Determine the [x, y] coordinate at the center of the cell enclosing the given text.  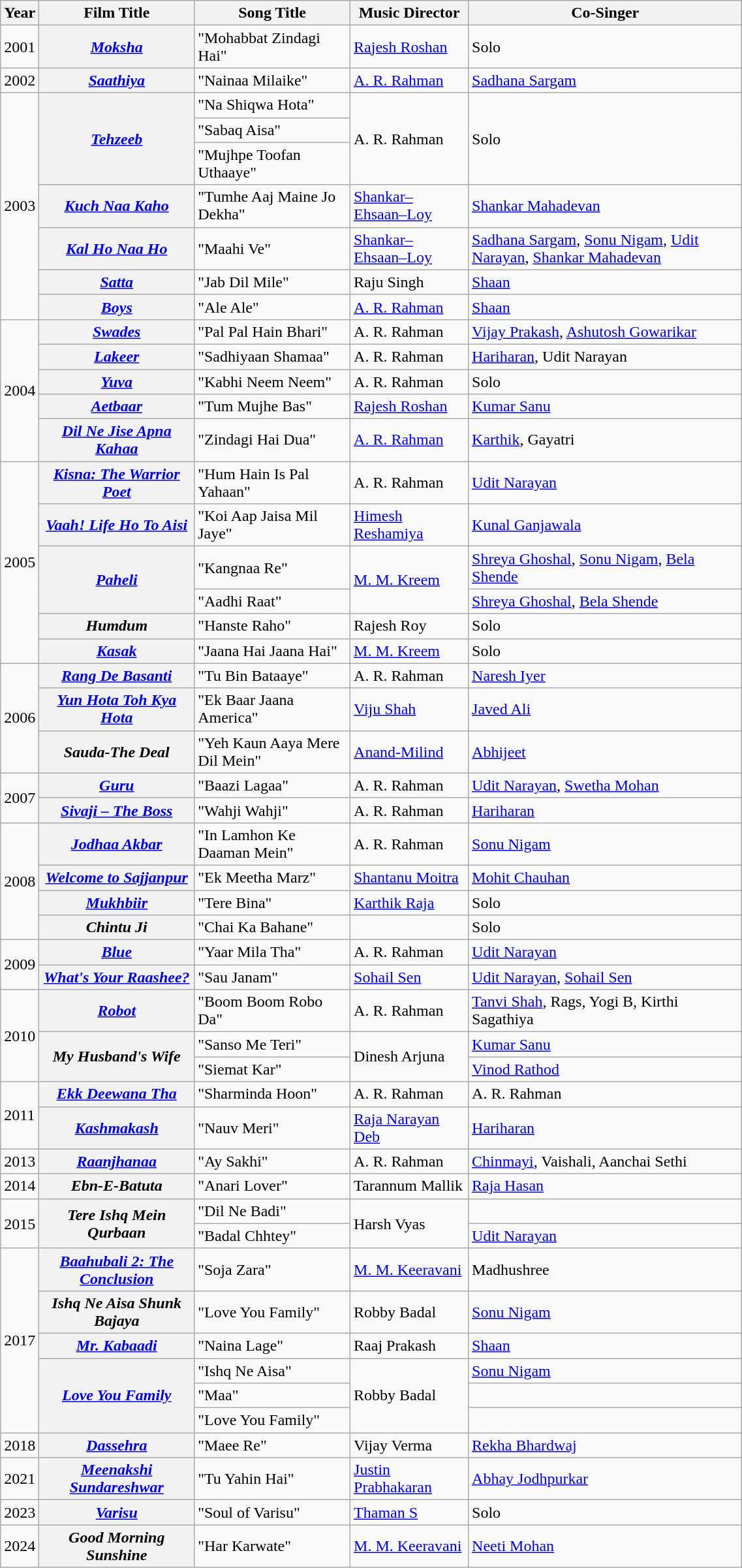
Vaah! Life Ho To Aisi [117, 525]
Vinod Rathod [606, 1069]
"Maa" [273, 1396]
Ishq Ne Aisa Shunk Bajaya [117, 1312]
Blue [117, 952]
2013 [20, 1161]
"Anari Lover" [273, 1186]
Saathiya [117, 80]
Jodhaa Akbar [117, 843]
Paheli [117, 580]
2003 [20, 206]
Shreya Ghoshal, Bela Shende [606, 601]
Varisu [117, 1513]
Sivaji – The Boss [117, 810]
Shreya Ghoshal, Sonu Nigam, Bela Shende [606, 568]
Dassehra [117, 1445]
2010 [20, 1035]
Abhay Jodhpurkar [606, 1479]
"Wahji Wahji" [273, 810]
2002 [20, 80]
"Na Shiqwa Hota" [273, 105]
"Hanste Raho" [273, 626]
Ebn-E-Batuta [117, 1186]
Thaman S [410, 1513]
Shantanu Moitra [410, 877]
"Sadhiyaan Shamaa" [273, 356]
"Chai Ka Bahane" [273, 928]
Udit Narayan, Swetha Mohan [606, 785]
Aetbaar [117, 407]
Rajesh Roy [410, 626]
Boys [117, 307]
Swades [117, 332]
Madhushree [606, 1269]
"Sau Janam" [273, 977]
Kisna: The Warrior Poet [117, 483]
2018 [20, 1445]
Sauda-The Deal [117, 752]
Moksha [117, 47]
2021 [20, 1479]
"Nainaa Milaike" [273, 80]
"Baazi Lagaa" [273, 785]
2014 [20, 1186]
Viju Shah [410, 709]
"Hum Hain Is Pal Yahaan" [273, 483]
Year [20, 13]
"Kabhi Neem Neem" [273, 382]
Shankar Mahadevan [606, 206]
"Ale Ale" [273, 307]
Tehzeeb [117, 138]
Yuva [117, 382]
Raja Narayan Deb [410, 1128]
Robot [117, 1011]
Sadhana Sargam [606, 80]
Naresh Iyer [606, 676]
"Maee Re" [273, 1445]
"Soul of Varisu" [273, 1513]
"Siemat Kar" [273, 1069]
Song Title [273, 13]
Ekk Deewana Tha [117, 1094]
"Mohabbat Zindagi Hai" [273, 47]
Sohail Sen [410, 977]
Lakeer [117, 356]
Raju Singh [410, 282]
Kunal Ganjawala [606, 525]
Neeti Mohan [606, 1546]
2017 [20, 1340]
"Tumhe Aaj Maine Jo Dekha" [273, 206]
Mukhbiir [117, 903]
"Naina Lage" [273, 1345]
My Husband's Wife [117, 1057]
Welcome to Sajjanpur [117, 877]
Good Morning Sunshine [117, 1546]
Karthik, Gayatri [606, 440]
Sadhana Sargam, Sonu Nigam, Udit Narayan, Shankar Mahadevan [606, 248]
2009 [20, 965]
2007 [20, 798]
Film Title [117, 13]
Raanjhanaa [117, 1161]
Chintu Ji [117, 928]
Mohit Chauhan [606, 877]
2004 [20, 390]
Kuch Naa Kaho [117, 206]
"Kangnaa Re" [273, 568]
"Sharminda Hoon" [273, 1094]
Love You Family [117, 1395]
Dil Ne Jise Apna Kahaa [117, 440]
Abhijeet [606, 752]
What's Your Raashee? [117, 977]
"Zindagi Hai Dua" [273, 440]
"Sabaq Aisa" [273, 130]
2006 [20, 718]
2024 [20, 1546]
Music Director [410, 13]
"Maahi Ve" [273, 248]
2008 [20, 881]
Vijay Prakash, Ashutosh Gowarikar [606, 332]
Kashmakash [117, 1128]
Tarannum Mallik [410, 1186]
"Har Karwate" [273, 1546]
Vijay Verma [410, 1445]
Yun Hota Toh Kya Hota [117, 709]
"Tum Mujhe Bas" [273, 407]
Satta [117, 282]
Justin Prabhakaran [410, 1479]
"In Lamhon Ke Daaman Mein" [273, 843]
"Boom Boom Robo Da" [273, 1011]
Meenakshi Sundareshwar [117, 1479]
Kasak [117, 651]
"Ishq Ne Aisa" [273, 1370]
Kal Ho Naa Ho [117, 248]
"Yaar Mila Tha" [273, 952]
2023 [20, 1513]
Karthik Raja [410, 903]
"Nauv Meri" [273, 1128]
Rekha Bhardwaj [606, 1445]
Tanvi Shah, Rags, Yogi B, Kirthi Sagathiya [606, 1011]
Raja Hasan [606, 1186]
Humdum [117, 626]
Udit Narayan, Sohail Sen [606, 977]
Mr. Kabaadi [117, 1345]
"Yeh Kaun Aaya Mere Dil Mein" [273, 752]
2011 [20, 1115]
"Pal Pal Hain Bhari" [273, 332]
"Ek Baar Jaana America" [273, 709]
2015 [20, 1223]
"Ay Sakhi" [273, 1161]
"Ek Meetha Marz" [273, 877]
"Mujhpe Toofan Uthaaye" [273, 163]
Chinmayi, Vaishali, Aanchai Sethi [606, 1161]
"Tu Bin Bataaye" [273, 676]
Harsh Vyas [410, 1223]
2005 [20, 563]
Himesh Reshamiya [410, 525]
"Soja Zara" [273, 1269]
Javed Ali [606, 709]
"Tu Yahin Hai" [273, 1479]
Hariharan, Udit Narayan [606, 356]
"Jab Dil Mile" [273, 282]
"Dil Ne Badi" [273, 1211]
2001 [20, 47]
Baahubali 2: The Conclusion [117, 1269]
"Aadhi Raat" [273, 601]
Dinesh Arjuna [410, 1057]
Guru [117, 785]
Anand-Milind [410, 752]
"Koi Aap Jaisa Mil Jaye" [273, 525]
Tere Ishq Mein Qurbaan [117, 1223]
"Tere Bina" [273, 903]
Rang De Basanti [117, 676]
Co-Singer [606, 13]
"Badal Chhtey" [273, 1236]
Raaj Prakash [410, 1345]
"Sanso Me Teri" [273, 1044]
"Jaana Hai Jaana Hai" [273, 651]
